Return (x, y) of the center of cell containing provided text 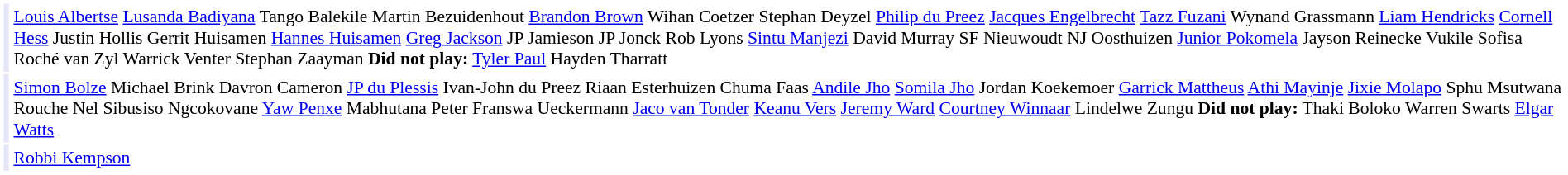
Robbi Kempson (788, 158)
